Scan for the cell matching the given text and deliver its [X, Y] coordinate at center. 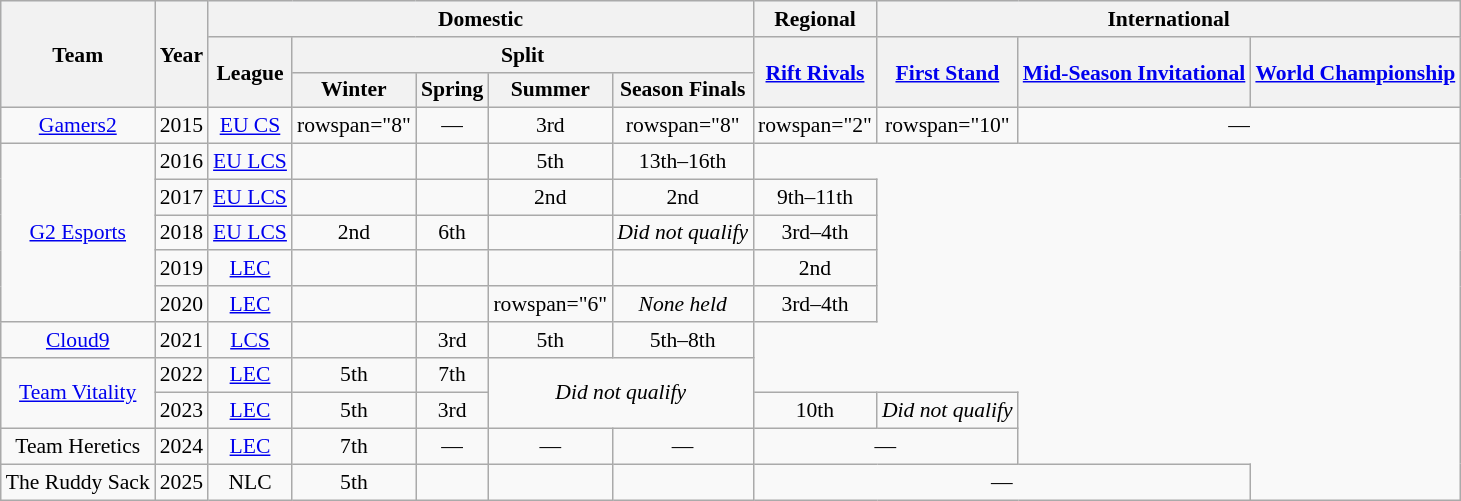
Gamers2 [78, 126]
rowspan="2" [815, 126]
2015 [182, 126]
2018 [182, 233]
2025 [182, 482]
Year [182, 54]
Regional [815, 19]
2024 [182, 447]
10th [815, 411]
Cloud9 [78, 340]
Winter [354, 90]
rowspan="10" [948, 126]
2020 [182, 304]
Team Vitality [78, 392]
Rift Rivals [815, 72]
Summer [550, 90]
2022 [182, 375]
2021 [182, 340]
5th–8th [682, 340]
Mid-Season Invitational [1134, 72]
2017 [182, 197]
First Stand [948, 72]
League [250, 72]
2016 [182, 162]
The Ruddy Sack [78, 482]
NLC [250, 482]
6th [452, 233]
Split [522, 55]
Team [78, 54]
rowspan="6" [550, 304]
13th–16th [682, 162]
World Championship [1355, 72]
Team Heretics [78, 447]
EU CS [250, 126]
2023 [182, 411]
G2 Esports [78, 233]
2019 [182, 269]
International [1168, 19]
LCS [250, 340]
Spring [452, 90]
None held [682, 304]
9th–11th [815, 197]
Domestic [480, 19]
Season Finals [682, 90]
